Determine the [X, Y] coordinate at the center of the cell enclosing the given text.  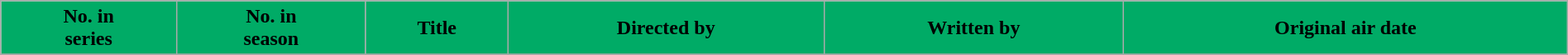
No. inseason [271, 28]
No. inseries [89, 28]
Written by [973, 28]
Title [437, 28]
Original air date [1345, 28]
Directed by [666, 28]
